Output the [x, y] coordinate of the center of the cell containing the given text.  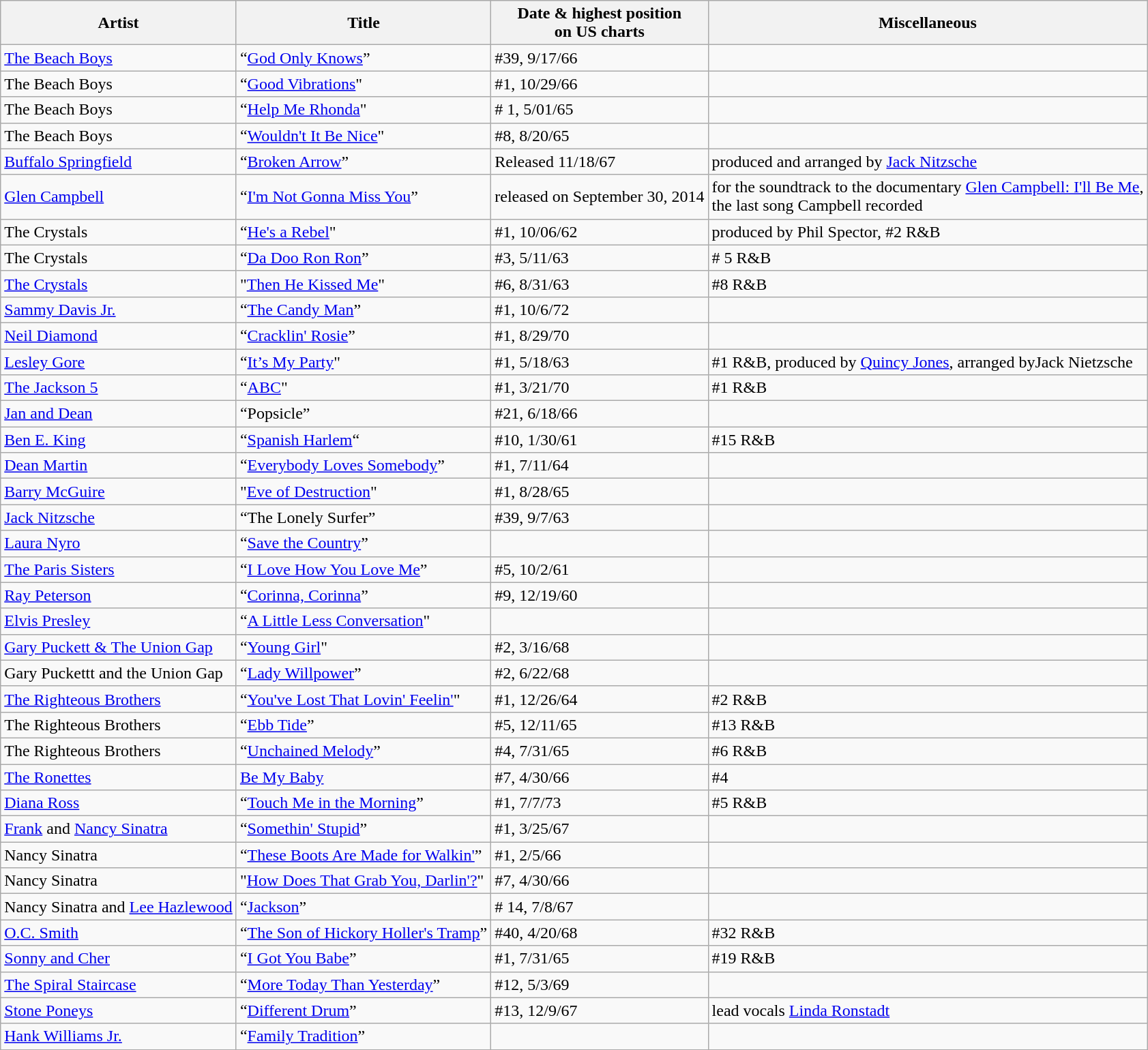
#3, 5/11/63 [600, 258]
#1, 8/29/70 [600, 335]
Title [363, 23]
#8 R&B [928, 284]
Buffalo Springfield [119, 162]
#1 R&B, produced by Quincy Jones, arranged byJack Nietzsche [928, 362]
#2, 6/22/68 [600, 673]
for the soundtrack to the documentary Glen Campbell: I'll Be Me, the last song Campbell recorded [928, 196]
“Cracklin' Rosie” [363, 335]
Sammy Davis Jr. [119, 310]
Gary Puckettt and the Union Gap [119, 673]
#1, 3/21/70 [600, 388]
#39, 9/17/66 [600, 58]
“The Son of Hickory Holler's Tramp” [363, 933]
#13 R&B [928, 725]
#1, 5/18/63 [600, 362]
“Jackson” [363, 907]
#5 R&B [928, 803]
#12, 5/3/69 [600, 985]
Barry McGuire [119, 492]
Gary Puckett & The Union Gap [119, 647]
#32 R&B [928, 933]
#1 R&B [928, 388]
“Good Vibrations" [363, 84]
“Popsicle” [363, 414]
lead vocals Linda Ronstadt [928, 1010]
“You've Lost That Lovin' Feelin'" [363, 699]
#1, 10/06/62 [600, 232]
#1, 7/31/65 [600, 959]
The Jackson 5 [119, 388]
“A Little Less Conversation" [363, 621]
Jan and Dean [119, 414]
O.C. Smith [119, 933]
“Everybody Loves Somebody” [363, 466]
“Help Me Rhonda" [363, 110]
Stone Poneys [119, 1010]
Neil Diamond [119, 335]
#8, 8/20/65 [600, 136]
Sonny and Cher [119, 959]
“The Lonely Surfer” [363, 517]
#10, 1/30/61 [600, 440]
#6 R&B [928, 751]
#19 R&B [928, 959]
#21, 6/18/66 [600, 414]
Diana Ross [119, 803]
Elvis Presley [119, 621]
“More Today Than Yesterday” [363, 985]
“Lady Willpower” [363, 673]
# 14, 7/8/67 [600, 907]
#13, 12/9/67 [600, 1010]
“It’s My Party" [363, 362]
“Broken Arrow” [363, 162]
#40, 4/20/68 [600, 933]
#1, 10/29/66 [600, 84]
“Corinna, Corinna” [363, 595]
Ray Peterson [119, 595]
Dean Martin [119, 466]
“Unchained Melody” [363, 751]
#1, 3/25/67 [600, 829]
Nancy Sinatra and Lee Hazlewood [119, 907]
Jack Nitzsche [119, 517]
"Eve of Destruction" [363, 492]
“Different Drum” [363, 1010]
“I'm Not Gonna Miss You” [363, 196]
#2, 3/16/68 [600, 647]
“God Only Knows” [363, 58]
“Save the Country” [363, 543]
“Somethin' Stupid” [363, 829]
#1, 8/28/65 [600, 492]
Date & highest position on US charts [600, 23]
“ABC" [363, 388]
Miscellaneous [928, 23]
Laura Nyro [119, 543]
# 1, 5/01/65 [600, 110]
produced by Phil Spector, #2 R&B [928, 232]
Ben E. King [119, 440]
“Touch Me in the Morning” [363, 803]
#5, 12/11/65 [600, 725]
#1, 7/11/64 [600, 466]
Glen Campbell [119, 196]
Frank and Nancy Sinatra [119, 829]
Artist [119, 23]
Hank Williams Jr. [119, 1036]
produced and arranged by Jack Nitzsche [928, 162]
“I Got You Babe” [363, 959]
#4, 7/31/65 [600, 751]
“Ebb Tide” [363, 725]
"How Does That Grab You, Darlin'?" [363, 881]
“Spanish Harlem“ [363, 440]
The Ronettes [119, 777]
#1, 7/7/73 [600, 803]
#1, 2/5/66 [600, 855]
#2 R&B [928, 699]
#5, 10/2/61 [600, 569]
# 5 R&B [928, 258]
"Then He Kissed Me" [363, 284]
“Wouldn't It Be Nice" [363, 136]
#39, 9/7/63 [600, 517]
“Young Girl" [363, 647]
#4 [928, 777]
“Da Doo Ron Ron” [363, 258]
#6, 8/31/63 [600, 284]
#15 R&B [928, 440]
“The Candy Man” [363, 310]
released on September 30, 2014 [600, 196]
“He's a Rebel" [363, 232]
The Spiral Staircase [119, 985]
“These Boots Are Made for Walkin'” [363, 855]
#1, 10/6/72 [600, 310]
#1, 12/26/64 [600, 699]
Lesley Gore [119, 362]
Released 11/18/67 [600, 162]
“I Love How You Love Me” [363, 569]
Be My Baby [363, 777]
The Paris Sisters [119, 569]
#9, 12/19/60 [600, 595]
“Family Tradition” [363, 1036]
